Identify which cell holds the provided text, then report its (x, y) central coordinate. 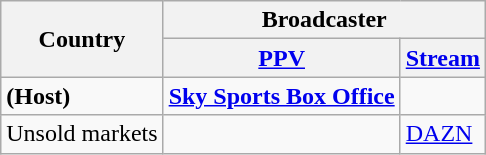
Country (82, 39)
Sky Sports Box Office (282, 96)
Unsold markets (82, 134)
PPV (282, 58)
Stream (442, 58)
DAZN (442, 134)
(Host) (82, 96)
Broadcaster (324, 20)
